Find where the given text appears and provide that cell's center as (x, y) coordinate. 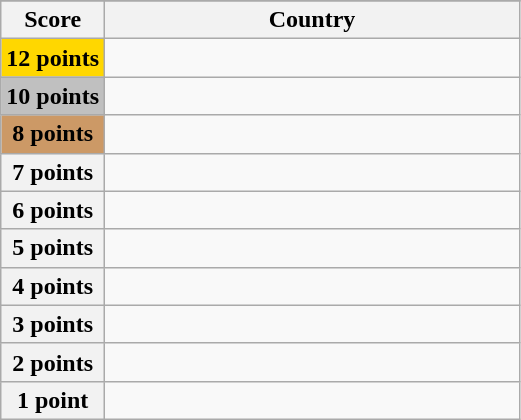
3 points (53, 324)
7 points (53, 172)
12 points (53, 58)
4 points (53, 286)
6 points (53, 210)
Country (312, 20)
8 points (53, 134)
Score (53, 20)
10 points (53, 96)
1 point (53, 400)
5 points (53, 248)
2 points (53, 362)
